Return [x, y] of the center of cell containing provided text 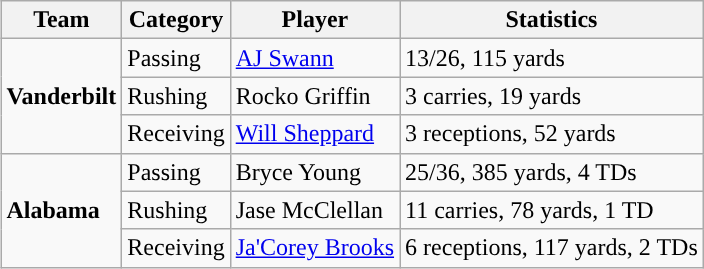
Jase McClellan [314, 210]
Ja'Corey Brooks [314, 248]
Vanderbilt [62, 96]
Player [314, 20]
AJ Swann [314, 58]
Category [176, 20]
Bryce Young [314, 172]
11 carries, 78 yards, 1 TD [552, 210]
Will Sheppard [314, 134]
3 receptions, 52 yards [552, 134]
3 carries, 19 yards [552, 96]
Team [62, 20]
Rocko Griffin [314, 96]
Alabama [62, 210]
25/36, 385 yards, 4 TDs [552, 172]
6 receptions, 117 yards, 2 TDs [552, 248]
Statistics [552, 20]
13/26, 115 yards [552, 58]
